Detect which cell encompasses the target text, then output its (X, Y) center coordinate. 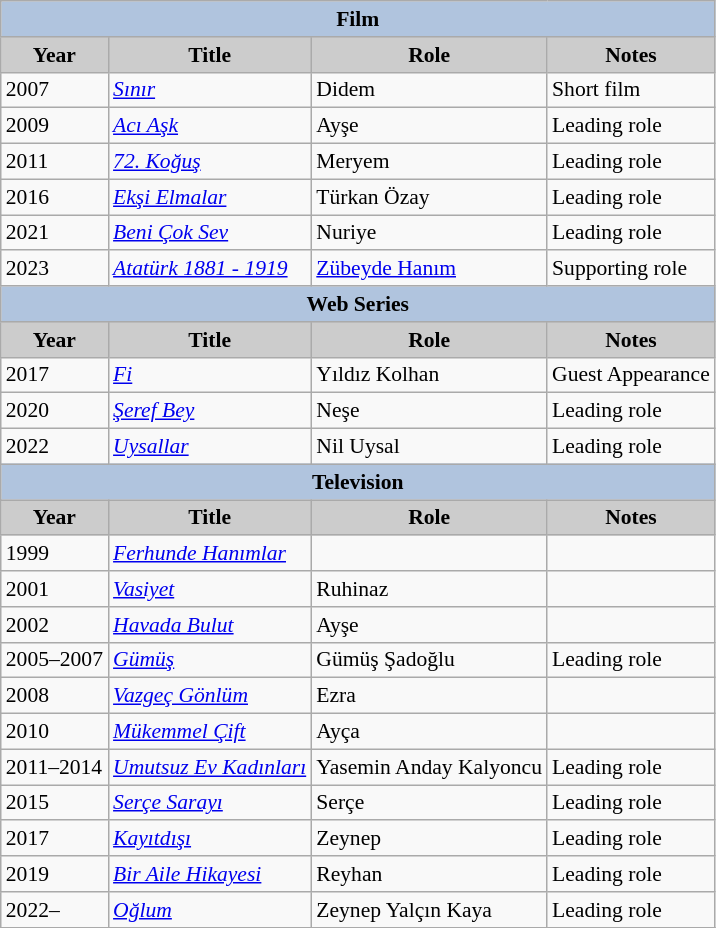
Guest Appearance (631, 375)
Supporting role (631, 269)
Ezra (429, 696)
Oğlum (210, 910)
2023 (54, 269)
Yasemin Anday Kalyoncu (429, 767)
2001 (54, 589)
Web Series (358, 304)
Nil Uysal (429, 447)
2008 (54, 696)
Uysallar (210, 447)
2010 (54, 732)
Television (358, 482)
Short film (631, 90)
Kayıtdışı (210, 839)
Umutsuz Ev Kadınları (210, 767)
Film (358, 19)
Ekşi Elmalar (210, 197)
Acı Aşk (210, 126)
1999 (54, 554)
2020 (54, 411)
Zeynep Yalçın Kaya (429, 910)
Neşe (429, 411)
Zeynep (429, 839)
Vazgeç Gönlüm (210, 696)
Ferhunde Hanımlar (210, 554)
Ruhinaz (429, 589)
2002 (54, 625)
Sınır (210, 90)
Atatürk 1881 - 1919 (210, 269)
Reyhan (429, 874)
Ayça (429, 732)
Nuriye (429, 233)
Gümüş (210, 660)
Bir Aile Hikayesi (210, 874)
Serçe (429, 803)
Fi (210, 375)
Didem (429, 90)
Gümüş Şadoğlu (429, 660)
72. Koğuş (210, 162)
Havada Bulut (210, 625)
Meryem (429, 162)
Mükemmel Çift (210, 732)
2016 (54, 197)
2022 (54, 447)
2005–2007 (54, 660)
Serçe Sarayı (210, 803)
Şeref Bey (210, 411)
Türkan Özay (429, 197)
2007 (54, 90)
2021 (54, 233)
Beni Çok Sev (210, 233)
2019 (54, 874)
2011 (54, 162)
Yıldız Kolhan (429, 375)
Zübeyde Hanım (429, 269)
Vasiyet (210, 589)
2015 (54, 803)
2011–2014 (54, 767)
2009 (54, 126)
2022– (54, 910)
